Capture the cell that displays the provided text and extract its (x, y) central coordinate. 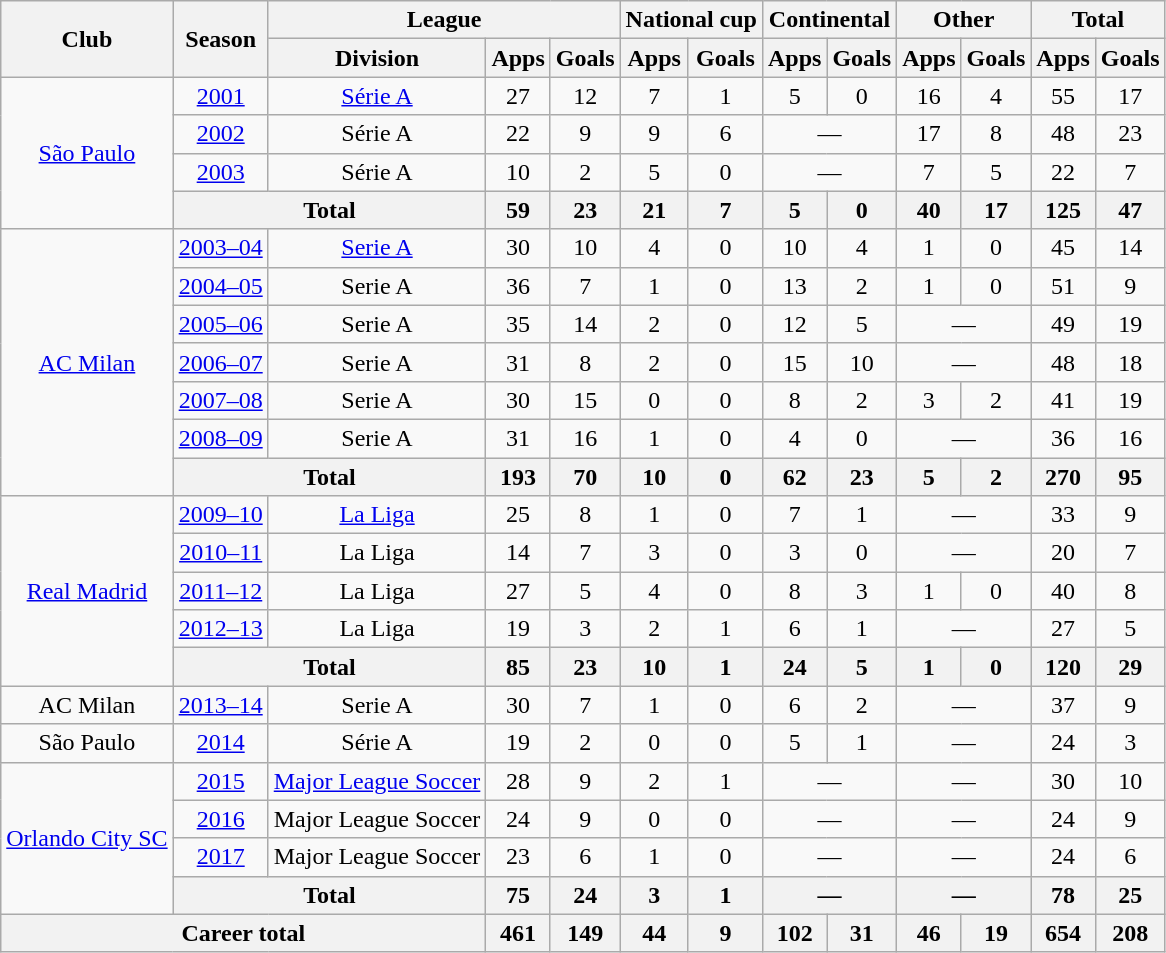
2016 (220, 819)
2015 (220, 781)
National cup (691, 20)
62 (794, 477)
2001 (220, 96)
37 (1063, 705)
102 (794, 933)
2011–12 (220, 591)
78 (1063, 895)
20 (1063, 553)
Real Madrid (87, 591)
2014 (220, 743)
149 (585, 933)
33 (1063, 515)
2003 (220, 172)
35 (518, 324)
2002 (220, 134)
2003–04 (220, 248)
70 (585, 477)
2010–11 (220, 553)
2005–06 (220, 324)
125 (1063, 210)
Season (220, 39)
2008–09 (220, 438)
2009–10 (220, 515)
13 (794, 286)
75 (518, 895)
95 (1130, 477)
41 (1063, 400)
2006–07 (220, 362)
29 (1130, 667)
46 (929, 933)
Orlando City SC (87, 838)
2012–13 (220, 629)
Other (964, 20)
Division (377, 58)
270 (1063, 477)
120 (1063, 667)
654 (1063, 933)
59 (518, 210)
193 (518, 477)
55 (1063, 96)
47 (1130, 210)
21 (654, 210)
2017 (220, 857)
461 (518, 933)
18 (1130, 362)
49 (1063, 324)
208 (1130, 933)
28 (518, 781)
51 (1063, 286)
85 (518, 667)
Continental (829, 20)
League (444, 20)
2013–14 (220, 705)
2004–05 (220, 286)
45 (1063, 248)
Career total (244, 933)
Club (87, 39)
2007–08 (220, 400)
44 (654, 933)
